Return the (X, Y) coordinate for the center point of the cell that contains the specified text.  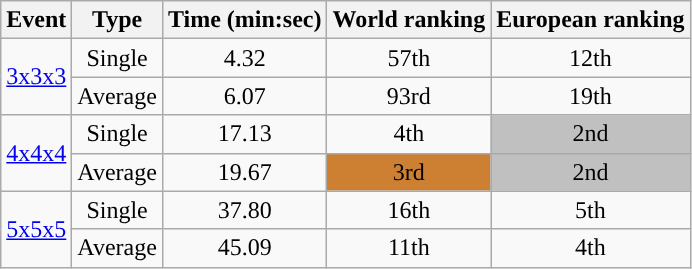
19.67 (244, 172)
19th (590, 96)
European ranking (590, 20)
17.13 (244, 134)
57th (409, 58)
World ranking (409, 20)
5th (590, 210)
Event (36, 20)
Type (118, 20)
45.09 (244, 248)
37.80 (244, 210)
16th (409, 210)
4x4x4 (36, 153)
3x3x3 (36, 77)
11th (409, 248)
4.32 (244, 58)
3rd (409, 172)
Time (min:sec) (244, 20)
12th (590, 58)
5x5x5 (36, 229)
6.07 (244, 96)
93rd (409, 96)
